Locate the cell with the specified text and output its (X, Y) center coordinate. 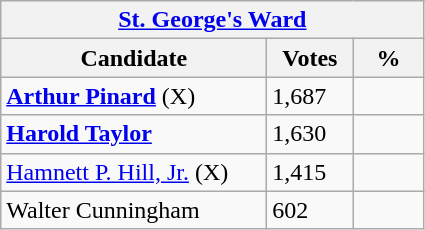
Arthur Pinard (X) (134, 96)
% (388, 58)
Votes (310, 58)
1,415 (310, 172)
Walter Cunningham (134, 210)
Hamnett P. Hill, Jr. (X) (134, 172)
Harold Taylor (134, 134)
St. George's Ward (212, 20)
1,687 (310, 96)
Candidate (134, 58)
602 (310, 210)
1,630 (310, 134)
